Pinpoint the cell where the given text exists, returning its [X, Y] midpoint coordinate. 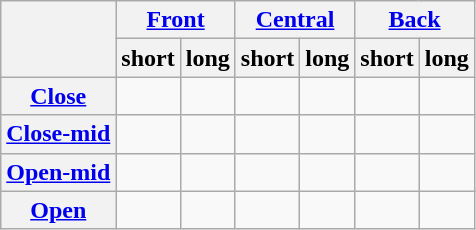
Back [414, 20]
Close [58, 96]
Open-mid [58, 172]
Front [176, 20]
Close-mid [58, 134]
Central [294, 20]
Open [58, 210]
